Pinpoint the cell where the given text exists, returning its [X, Y] midpoint coordinate. 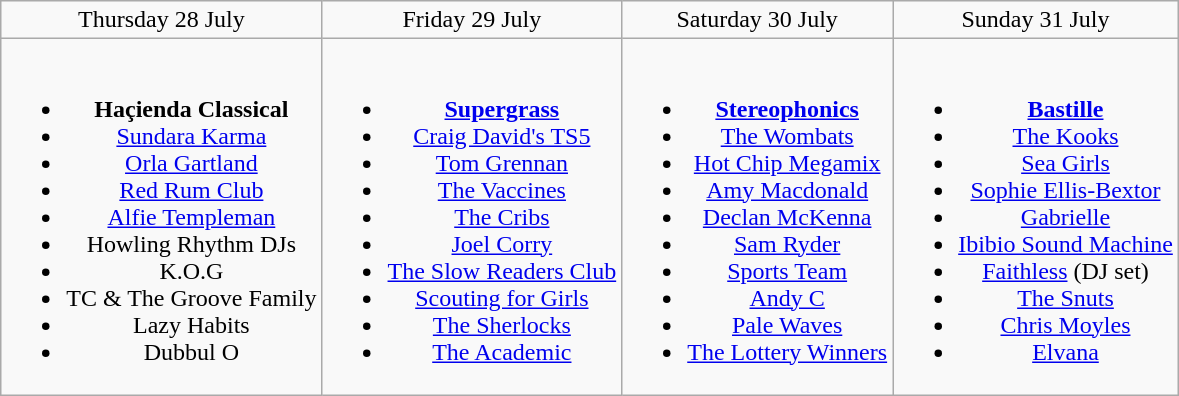
BastilleThe KooksSea GirlsSophie Ellis-BextorGabrielleIbibio Sound MachineFaithless (DJ set)The SnutsChris MoylesElvana [1036, 217]
Thursday 28 July [162, 20]
Friday 29 July [472, 20]
Saturday 30 July [758, 20]
SupergrassCraig David's TS5Tom GrennanThe VaccinesThe CribsJoel CorryThe Slow Readers ClubScouting for GirlsThe SherlocksThe Academic [472, 217]
StereophonicsThe WombatsHot Chip MegamixAmy MacdonaldDeclan McKennaSam RyderSports TeamAndy CPale WavesThe Lottery Winners [758, 217]
Sunday 31 July [1036, 20]
Haçienda ClassicalSundara KarmaOrla GartlandRed Rum ClubAlfie TemplemanHowling Rhythm DJsK.O.GTC & The Groove FamilyLazy HabitsDubbul O [162, 217]
